Scan for the cell matching the given text and deliver its (x, y) coordinate at center. 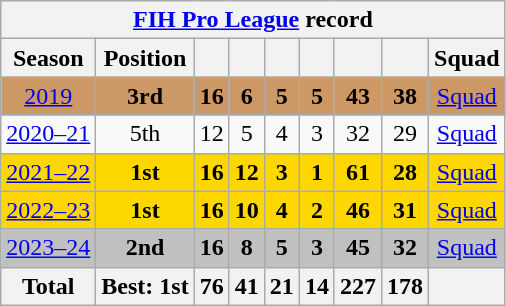
Best: 1st (145, 286)
FIH Pro League record (253, 20)
2nd (145, 248)
43 (358, 96)
6 (246, 96)
14 (316, 286)
31 (406, 210)
2020–21 (48, 134)
Season (48, 58)
10 (246, 210)
8 (246, 248)
38 (406, 96)
28 (406, 172)
2019 (48, 96)
61 (358, 172)
2023–24 (48, 248)
76 (212, 286)
29 (406, 134)
2022–23 (48, 210)
227 (358, 286)
Position (145, 58)
5th (145, 134)
3rd (145, 96)
Total (48, 286)
2021–22 (48, 172)
178 (406, 286)
41 (246, 286)
1 (316, 172)
21 (282, 286)
46 (358, 210)
2 (316, 210)
45 (358, 248)
